Extract the (X, Y) coordinate from the center of the cell holding the provided text.  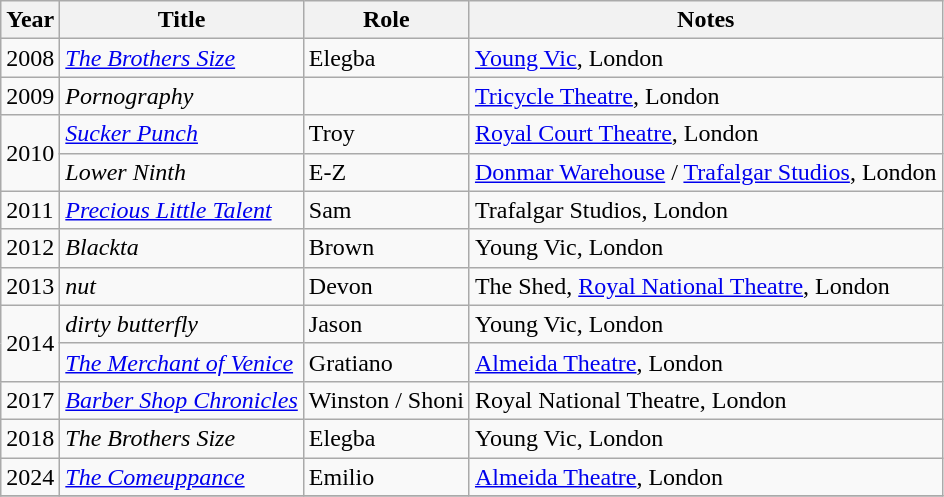
Gratiano (386, 362)
Barber Shop Chronicles (182, 400)
2008 (30, 58)
2017 (30, 400)
nut (182, 286)
2009 (30, 96)
E-Z (386, 172)
Emilio (386, 477)
2014 (30, 343)
2011 (30, 210)
Year (30, 20)
The Shed, Royal National Theatre, London (706, 286)
Jason (386, 324)
dirty butterfly (182, 324)
Winston / Shoni (386, 400)
Royal National Theatre, London (706, 400)
2012 (30, 248)
Sam (386, 210)
Lower Ninth (182, 172)
2013 (30, 286)
Sucker Punch (182, 134)
Blackta (182, 248)
Pornography (182, 96)
Donmar Warehouse / Trafalgar Studios, London (706, 172)
Trafalgar Studios, London (706, 210)
Title (182, 20)
2024 (30, 477)
Devon (386, 286)
2018 (30, 438)
The Comeuppance (182, 477)
The Merchant of Venice (182, 362)
Brown (386, 248)
Troy (386, 134)
Precious Little Talent (182, 210)
2010 (30, 153)
Royal Court Theatre, London (706, 134)
Tricycle Theatre, London (706, 96)
Notes (706, 20)
Role (386, 20)
